Capture the cell that displays the provided text and extract its (x, y) central coordinate. 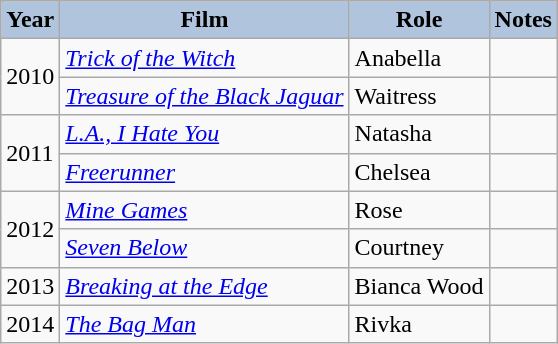
Trick of the Witch (204, 58)
Mine Games (204, 210)
L.A., I Hate You (204, 134)
Natasha (419, 134)
Seven Below (204, 248)
Bianca Wood (419, 286)
Rivka (419, 324)
Waitress (419, 96)
2011 (30, 153)
Treasure of the Black Jaguar (204, 96)
Anabella (419, 58)
Film (204, 20)
2010 (30, 77)
The Bag Man (204, 324)
Role (419, 20)
Freerunner (204, 172)
Courtney (419, 248)
Chelsea (419, 172)
2012 (30, 229)
Notes (523, 20)
Year (30, 20)
2013 (30, 286)
Rose (419, 210)
Breaking at the Edge (204, 286)
2014 (30, 324)
